Capture the cell that displays the provided text and extract its (x, y) central coordinate. 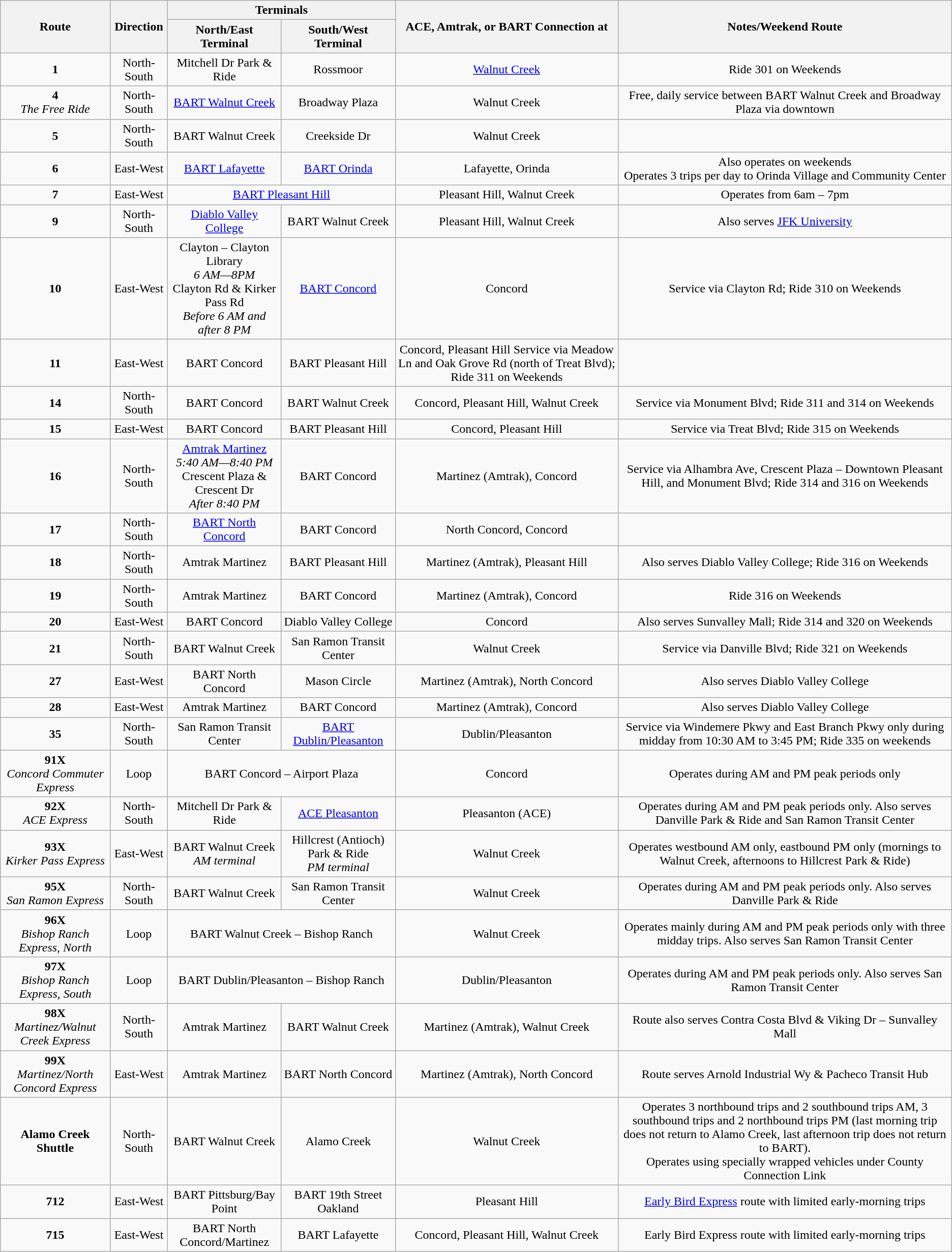
11 (55, 363)
Service via Windemere Pkwy and East Branch Pkwy only during midday from 10:30 AM to 3:45 PM; Ride 335 on weekends (785, 733)
7 (55, 195)
Martinez (Amtrak), Walnut Creek (507, 1027)
Broadway Plaza (339, 103)
BART Dublin/Pleasanton (339, 733)
6 (55, 169)
ACE, Amtrak, or BART Connection at (507, 26)
10 (55, 288)
27 (55, 681)
Free, daily service between BART Walnut Creek and Broadway Plaza via downtown (785, 103)
Also serves Diablo Valley College; Ride 316 on Weekends (785, 562)
BART Walnut Creek – Bishop Ranch (282, 933)
Notes/Weekend Route (785, 26)
9 (55, 221)
South/West Terminal (339, 37)
20 (55, 622)
14 (55, 403)
92XACE Express (55, 814)
715 (55, 1235)
Pleasant Hill (507, 1202)
BART 19th Street Oakland (339, 1202)
BART Dublin/Pleasanton – Bishop Ranch (282, 980)
1 (55, 69)
Also serves Sunvalley Mall; Ride 314 and 320 on Weekends (785, 622)
Also operates on weekends Operates 3 trips per day to Orinda Village and Community Center (785, 169)
Alamo Creek Shuttle (55, 1141)
Service via Alhambra Ave, Crescent Plaza – Downtown Pleasant Hill, and Monument Blvd; Ride 314 and 316 on Weekends (785, 475)
Service via Clayton Rd; Ride 310 on Weekends (785, 288)
Operates during AM and PM peak periods only. Also serves Danville Park & Ride (785, 893)
5 (55, 135)
Direction (138, 26)
712 (55, 1202)
Concord, Pleasant Hill Service via Meadow Ln and Oak Grove Rd (north of Treat Blvd); Ride 311 on Weekends (507, 363)
16 (55, 475)
BART Concord – Airport Plaza (282, 773)
4The Free Ride (55, 103)
Hillcrest (Antioch) Park & RidePM terminal (339, 853)
15 (55, 429)
Operates from 6am – 7pm (785, 195)
Service via Monument Blvd; Ride 311 and 314 on Weekends (785, 403)
21 (55, 648)
99XMartinez/North Concord Express (55, 1074)
BART North Concord/Martinez (225, 1235)
BART Walnut Creek AM terminal (225, 853)
BART Pittsburg/Bay Point (225, 1202)
Pleasanton (ACE) (507, 814)
19 (55, 596)
Service via Treat Blvd; Ride 315 on Weekends (785, 429)
98XMartinez/Walnut Creek Express (55, 1027)
Operates during AM and PM peak periods only. Also serves San Ramon Transit Center (785, 980)
Route (55, 26)
18 (55, 562)
97XBishop Ranch Express, South (55, 980)
BART Orinda (339, 169)
Lafayette, Orinda (507, 169)
95XSan Ramon Express (55, 893)
Alamo Creek (339, 1141)
North/East Terminal (225, 37)
Route serves Arnold Industrial Wy & Pacheco Transit Hub (785, 1074)
Martinez (Amtrak), Pleasant Hill (507, 562)
Terminals (282, 10)
96XBishop Ranch Express, North (55, 933)
28 (55, 707)
93XKirker Pass Express (55, 853)
Ride 316 on Weekends (785, 596)
North Concord, Concord (507, 530)
Route also serves Contra Costa Blvd & Viking Dr – Sunvalley Mall (785, 1027)
Operates during AM and PM peak periods only (785, 773)
91XConcord Commuter Express (55, 773)
Service via Danville Blvd; Ride 321 on Weekends (785, 648)
Amtrak Martinez5:40 AM—8:40 PMCrescent Plaza & Crescent DrAfter 8:40 PM (225, 475)
35 (55, 733)
Clayton – Clayton Library6 AM—8PMClayton Rd & Kirker Pass RdBefore 6 AM and after 8 PM (225, 288)
17 (55, 530)
ACE Pleasanton (339, 814)
Creekside Dr (339, 135)
Concord, Pleasant Hill (507, 429)
Rossmoor (339, 69)
Operates during AM and PM peak periods only. Also serves Danville Park & Ride and San Ramon Transit Center (785, 814)
Ride 301 on Weekends (785, 69)
Operates mainly during AM and PM peak periods only with three midday trips. Also serves San Ramon Transit Center (785, 933)
Mason Circle (339, 681)
Operates westbound AM only, eastbound PM only (mornings to Walnut Creek, afternoons to Hillcrest Park & Ride) (785, 853)
Also serves JFK University (785, 221)
